Pinpoint the cell where the given text exists, returning its [X, Y] midpoint coordinate. 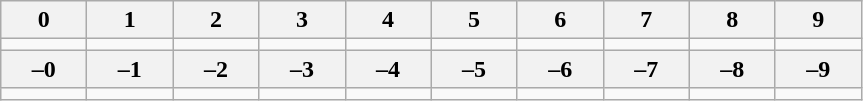
8 [732, 20]
–6 [560, 69]
–5 [474, 69]
–4 [388, 69]
6 [560, 20]
–7 [646, 69]
4 [388, 20]
9 [818, 20]
5 [474, 20]
–2 [216, 69]
–1 [130, 69]
–9 [818, 69]
1 [130, 20]
7 [646, 20]
3 [302, 20]
–0 [44, 69]
–3 [302, 69]
–8 [732, 69]
0 [44, 20]
2 [216, 20]
